From the cell containing the given text, extract its center point as (X, Y) coordinate. 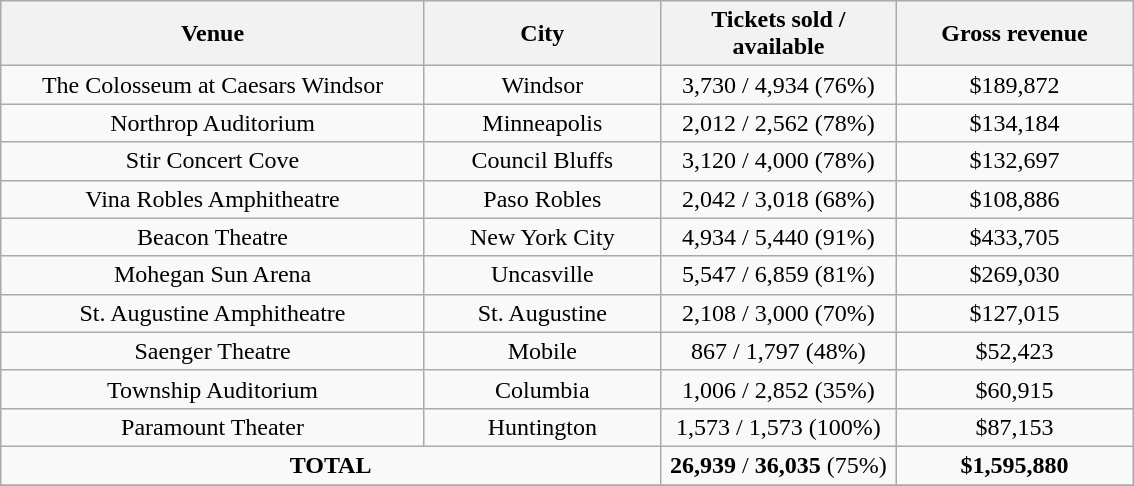
TOTAL (331, 465)
$60,915 (1014, 389)
St. Augustine (542, 313)
$132,697 (1014, 161)
1,573 / 1,573 (100%) (778, 427)
Gross revenue (1014, 34)
3,730 / 4,934 (76%) (778, 85)
$127,015 (1014, 313)
Uncasville (542, 275)
$52,423 (1014, 351)
Paso Robles (542, 199)
Stir Concert Cove (213, 161)
Paramount Theater (213, 427)
2,042 / 3,018 (68%) (778, 199)
Council Bluffs (542, 161)
Township Auditorium (213, 389)
3,120 / 4,000 (78%) (778, 161)
$87,153 (1014, 427)
1,006 / 2,852 (35%) (778, 389)
New York City (542, 237)
2,108 / 3,000 (70%) (778, 313)
The Colosseum at Caesars Windsor (213, 85)
26,939 / 36,035 (75%) (778, 465)
Huntington (542, 427)
Tickets sold / available (778, 34)
5,547 / 6,859 (81%) (778, 275)
Minneapolis (542, 123)
$189,872 (1014, 85)
$1,595,880 (1014, 465)
Vina Robles Amphitheatre (213, 199)
Saenger Theatre (213, 351)
Beacon Theatre (213, 237)
$134,184 (1014, 123)
2,012 / 2,562 (78%) (778, 123)
4,934 / 5,440 (91%) (778, 237)
$433,705 (1014, 237)
$108,886 (1014, 199)
867 / 1,797 (48%) (778, 351)
City (542, 34)
Windsor (542, 85)
Northrop Auditorium (213, 123)
St. Augustine Amphitheatre (213, 313)
$269,030 (1014, 275)
Mobile (542, 351)
Columbia (542, 389)
Venue (213, 34)
Mohegan Sun Arena (213, 275)
